Find where the given text appears and provide that cell's center as (X, Y) coordinate. 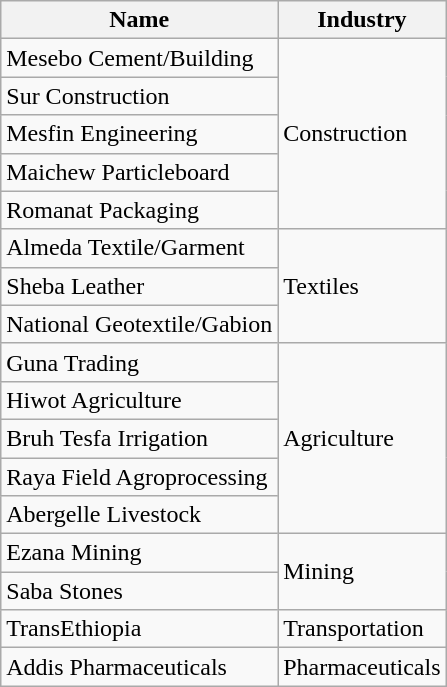
National Geotextile/Gabion (140, 324)
Raya Field Agroprocessing (140, 477)
Hiwot Agriculture (140, 400)
Abergelle Livestock (140, 515)
Sur Construction (140, 96)
Mining (362, 572)
Transportation (362, 629)
Agriculture (362, 438)
Addis Pharmaceuticals (140, 667)
Romanat Packaging (140, 210)
TransEthiopia (140, 629)
Sheba Leather (140, 286)
Textiles (362, 286)
Saba Stones (140, 591)
Mesfin Engineering (140, 134)
Maichew Particleboard (140, 172)
Name (140, 20)
Industry (362, 20)
Pharmaceuticals (362, 667)
Ezana Mining (140, 553)
Construction (362, 134)
Bruh Tesfa Irrigation (140, 438)
Mesebo Cement/Building (140, 58)
Guna Trading (140, 362)
Almeda Textile/Garment (140, 248)
